Determine the [x, y] coordinate at the center of the cell enclosing the given text.  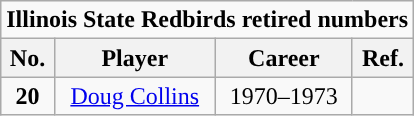
1970–1973 [284, 96]
No. [28, 58]
Doug Collins [134, 96]
Career [284, 58]
20 [28, 96]
Illinois State Redbirds retired numbers [208, 20]
Player [134, 58]
Ref. [382, 58]
